Scan for the cell matching the given text and deliver its (x, y) coordinate at center. 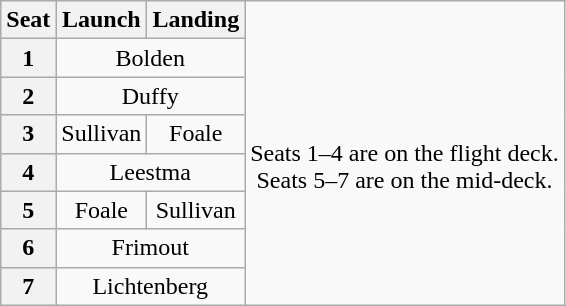
Launch (102, 20)
7 (28, 286)
Seats 1–4 are on the flight deck.Seats 5–7 are on the mid-deck. (405, 153)
6 (28, 248)
Landing (196, 20)
Lichtenberg (150, 286)
Frimout (150, 248)
1 (28, 58)
2 (28, 96)
Seat (28, 20)
Bolden (150, 58)
Leestma (150, 172)
5 (28, 210)
Duffy (150, 96)
3 (28, 134)
4 (28, 172)
